Capture the cell that displays the provided text and extract its [X, Y] central coordinate. 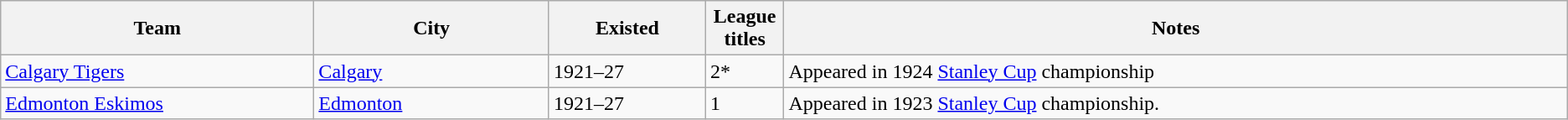
Calgary Tigers [157, 71]
Team [157, 29]
Appeared in 1924 Stanley Cup championship [1176, 71]
Notes [1176, 29]
1 [745, 103]
Appeared in 1923 Stanley Cup championship. [1176, 103]
League titles [745, 29]
City [432, 29]
Edmonton [432, 103]
Calgary [432, 71]
Existed [627, 29]
2* [745, 71]
Edmonton Eskimos [157, 103]
